Extract the [X, Y] coordinate from the center of the cell holding the provided text.  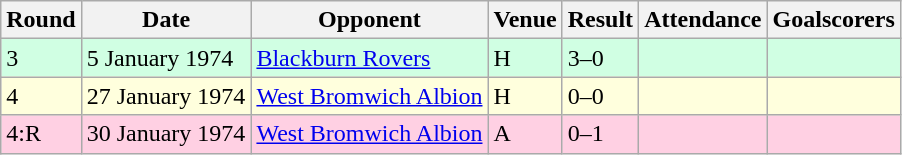
A [525, 134]
Goalscorers [834, 20]
0–0 [600, 96]
Venue [525, 20]
27 January 1974 [166, 96]
Result [600, 20]
Date [166, 20]
30 January 1974 [166, 134]
Opponent [370, 20]
3–0 [600, 58]
Attendance [703, 20]
3 [41, 58]
Blackburn Rovers [370, 58]
4:R [41, 134]
5 January 1974 [166, 58]
Round [41, 20]
0–1 [600, 134]
4 [41, 96]
